Return (X, Y) of the center of cell containing provided text 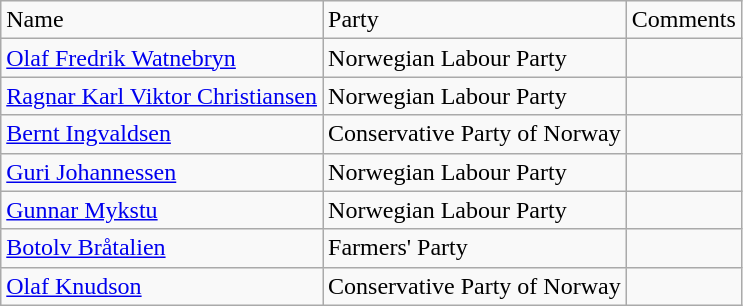
Bernt Ingvaldsen (162, 134)
Botolv Bråtalien (162, 248)
Party (475, 20)
Olaf Knudson (162, 286)
Guri Johannessen (162, 172)
Olaf Fredrik Watnebryn (162, 58)
Comments (684, 20)
Ragnar Karl Viktor Christiansen (162, 96)
Farmers' Party (475, 248)
Name (162, 20)
Gunnar Mykstu (162, 210)
